Output the (x, y) coordinate of the center of the cell containing the given text.  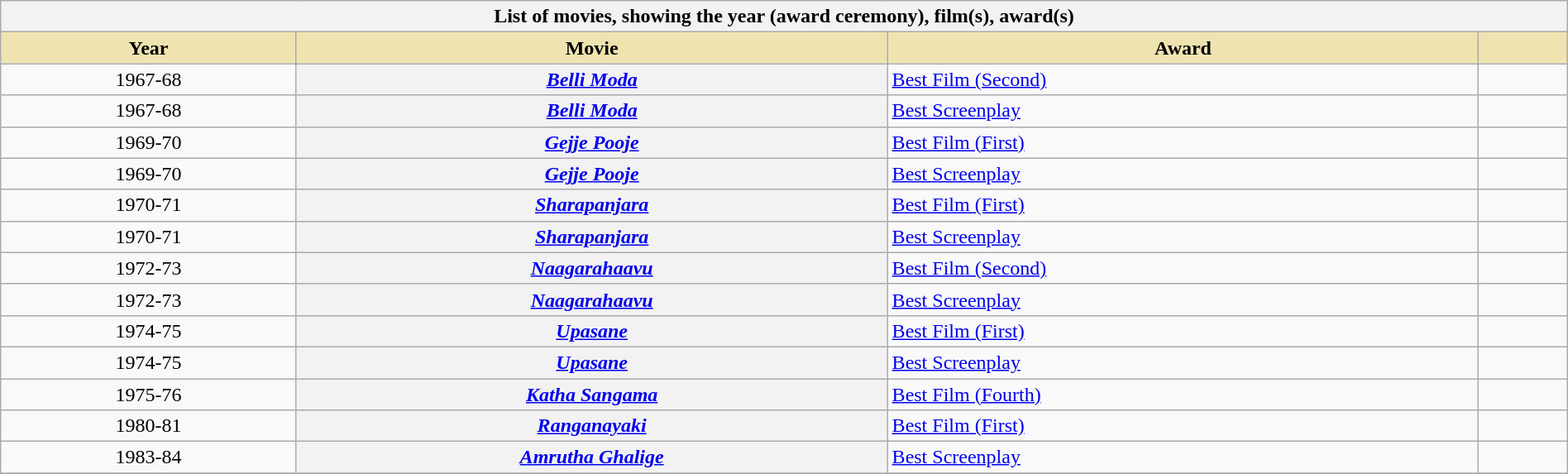
1975-76 (149, 395)
List of movies, showing the year (award ceremony), film(s), award(s) (784, 17)
Year (149, 48)
Award (1183, 48)
Best Film (Fourth) (1183, 395)
1980-81 (149, 426)
Katha Sangama (592, 395)
1983-84 (149, 457)
Ranganayaki (592, 426)
Amrutha Ghalige (592, 457)
Movie (592, 48)
